Identify which cell holds the provided text, then report its (X, Y) central coordinate. 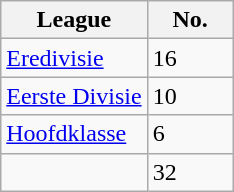
Eerste Divisie (74, 96)
6 (190, 134)
32 (190, 172)
10 (190, 96)
League (74, 20)
No. (190, 20)
16 (190, 58)
Hoofdklasse (74, 134)
Eredivisie (74, 58)
